Locate the cell with the specified text and output its [X, Y] center coordinate. 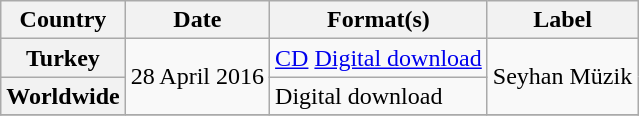
Date [197, 20]
Seyhan Müzik [562, 77]
Country [63, 20]
Digital download [379, 96]
CD Digital download [379, 58]
Worldwide [63, 96]
Label [562, 20]
28 April 2016 [197, 77]
Format(s) [379, 20]
Turkey [63, 58]
